Provide the (X, Y) coordinate of the cell's center where the given text is located.  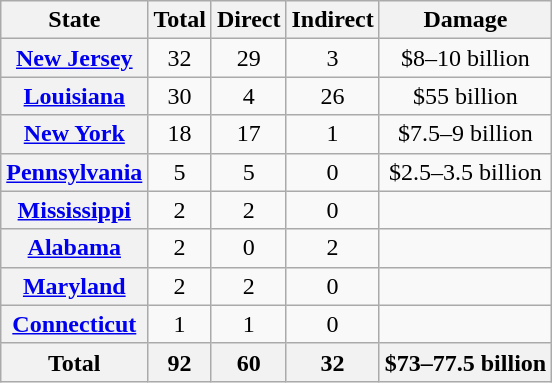
State (74, 20)
Indirect (332, 20)
Louisiana (74, 96)
New Jersey (74, 58)
4 (248, 96)
29 (248, 58)
Damage (465, 20)
Maryland (74, 286)
Direct (248, 20)
$8–10 billion (465, 58)
Mississippi (74, 210)
92 (180, 362)
$2.5–3.5 billion (465, 172)
Connecticut (74, 324)
Pennsylvania (74, 172)
$55 billion (465, 96)
26 (332, 96)
18 (180, 134)
$7.5–9 billion (465, 134)
3 (332, 58)
60 (248, 362)
$73–77.5 billion (465, 362)
30 (180, 96)
Alabama (74, 248)
17 (248, 134)
New York (74, 134)
